Detect which cell encompasses the target text, then output its [x, y] center coordinate. 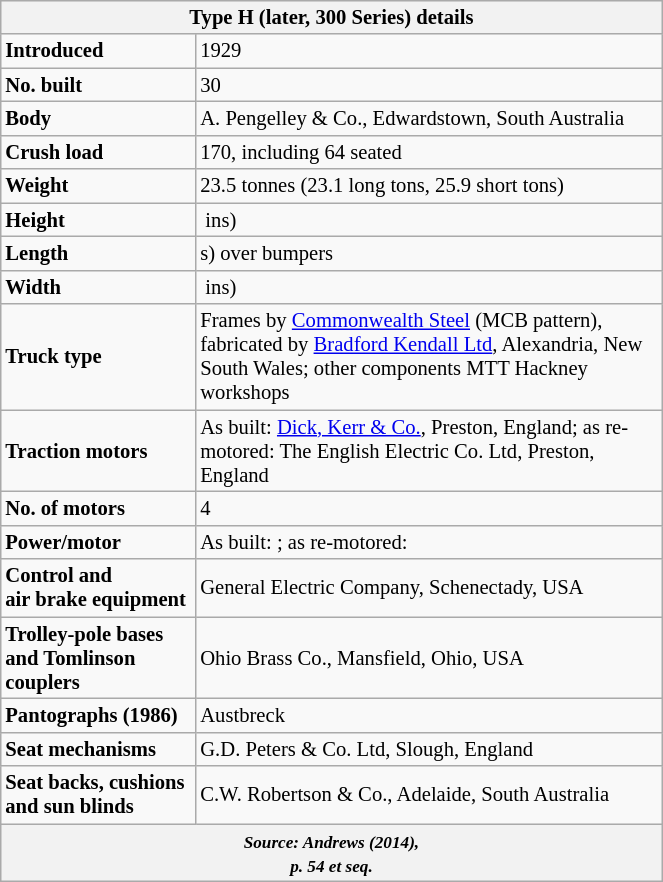
23.5 tonnes (23.1 long tons, 25.9 short tons) [428, 186]
Power/motor [98, 542]
Weight [98, 186]
Introduced [98, 51]
A. Pengelley & Co., Edwardstown, South Australia [428, 119]
No. of motors [98, 509]
Ohio Brass Co., Mansfield, Ohio, USA [428, 658]
Width [98, 287]
Austbreck [428, 716]
s) over bumpers [428, 254]
C.W. Robertson & Co., Adelaide, South Australia [428, 795]
Control andair brake equipment [98, 588]
Truck type [98, 357]
Length [98, 254]
Type H (later, 300 Series) details [331, 17]
Seat backs, cushions and sun blinds [98, 795]
Crush load [98, 152]
No. built [98, 85]
Body [98, 119]
Traction motors [98, 451]
4 [428, 509]
As built: Dick, Kerr & Co., Preston, England; as re-motored: The English Electric Co. Ltd, Preston, England [428, 451]
G.D. Peters & Co. Ltd, Slough, England [428, 749]
Height [98, 220]
170, including 64 seated [428, 152]
Frames by Commonwealth Steel (MCB pattern), fabricated by Bradford Kendall Ltd, Alexandria, New South Wales; other components MTT Hackney workshops [428, 357]
Trolley-pole bases and Tomlinson couplers [98, 658]
General Electric Company, Schenectady, USA [428, 588]
Source: Andrews (2014),p. 54 et seq. [331, 853]
Pantographs (1986) [98, 716]
1929 [428, 51]
Seat mechanisms [98, 749]
As built: ; as re-motored: [428, 542]
30 [428, 85]
